Return the (X, Y) coordinate for the center point of the cell that contains the specified text.  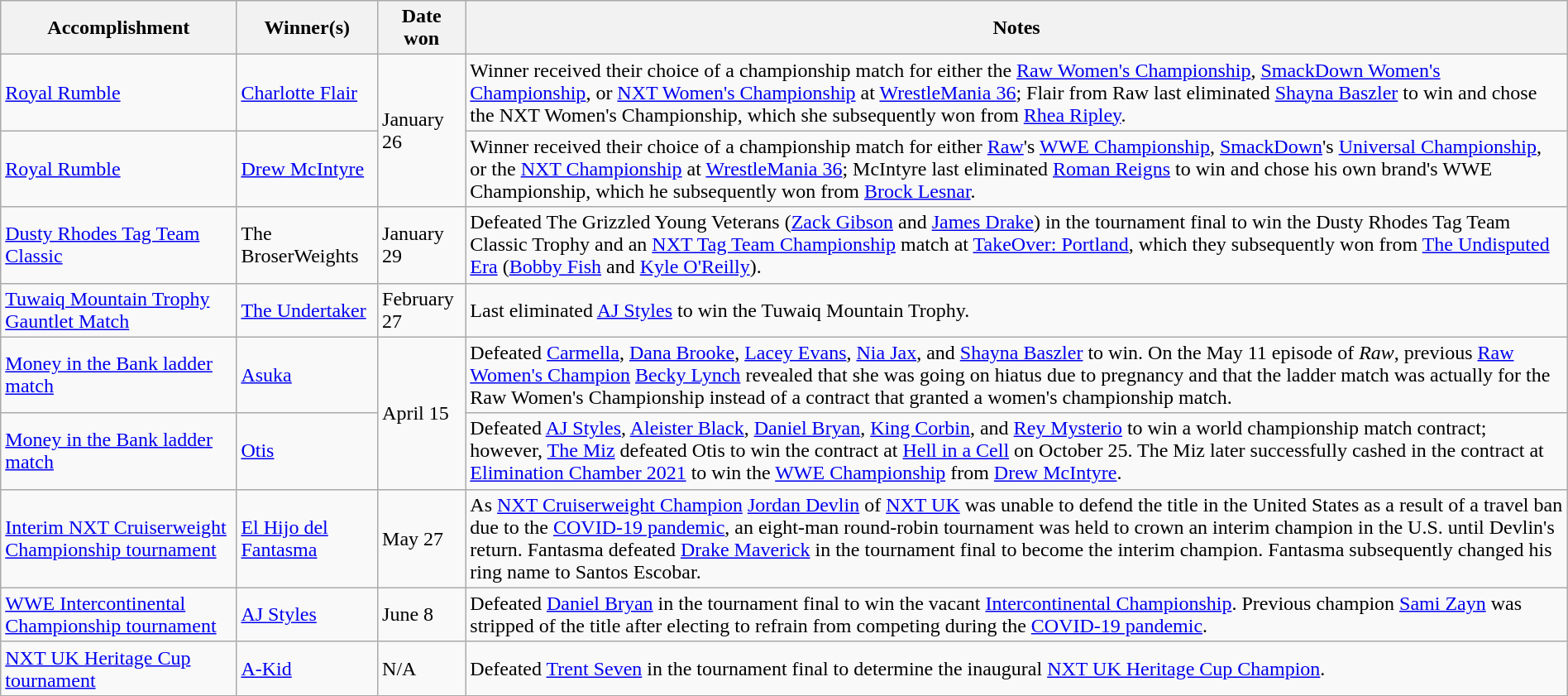
Dusty Rhodes Tag Team Classic (119, 245)
NXT UK Heritage Cup tournament (119, 669)
Asuka (308, 375)
Interim NXT Cruiserweight Championship tournament (119, 538)
Defeated Trent Seven in the tournament final to determine the inaugural NXT UK Heritage Cup Champion. (1016, 669)
The Undertaker (308, 310)
Notes (1016, 28)
Date won (422, 28)
January 26 (422, 131)
The BroserWeights (308, 245)
June 8 (422, 614)
A-Kid (308, 669)
Winner(s) (308, 28)
Last eliminated AJ Styles to win the Tuwaiq Mountain Trophy. (1016, 310)
April 15 (422, 413)
WWE Intercontinental Championship tournament (119, 614)
Accomplishment (119, 28)
El Hijo del Fantasma (308, 538)
February 27 (422, 310)
January 29 (422, 245)
Otis (308, 451)
May 27 (422, 538)
Tuwaiq Mountain Trophy Gauntlet Match (119, 310)
AJ Styles (308, 614)
N/A (422, 669)
Drew McIntyre (308, 169)
Charlotte Flair (308, 93)
